Return the (X, Y) coordinate for the center point of the cell that contains the specified text.  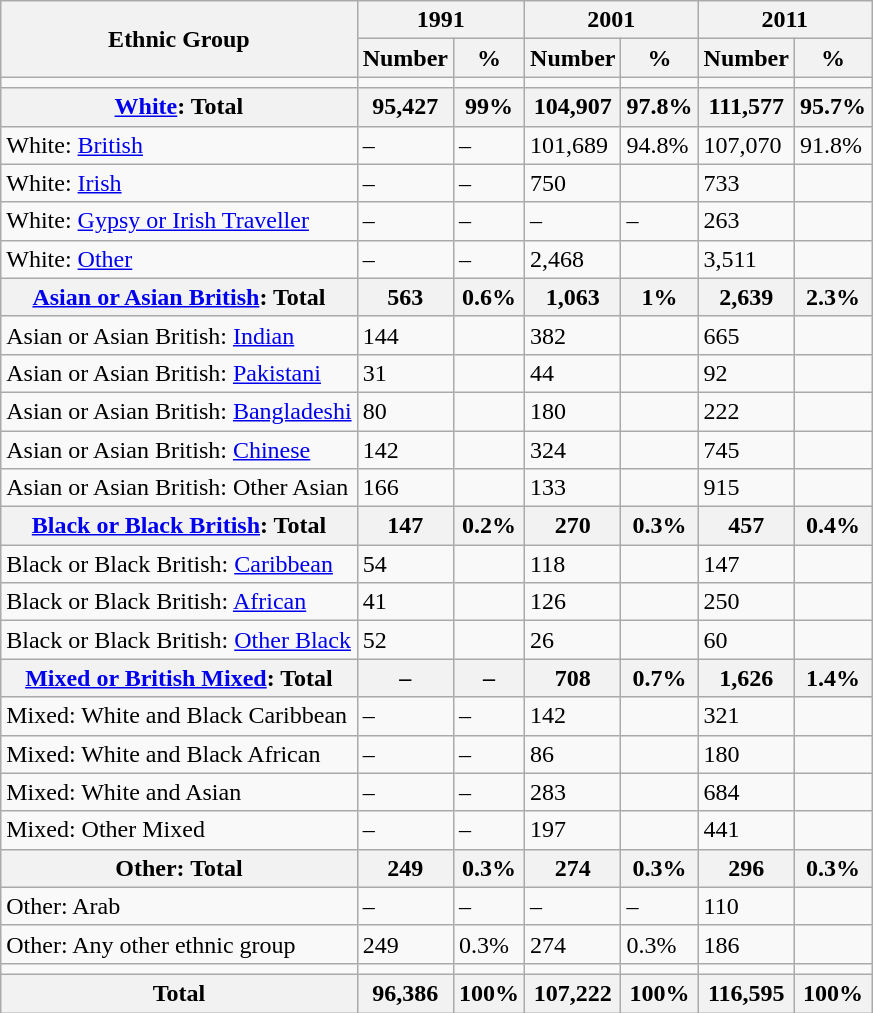
94.8% (660, 145)
441 (746, 830)
2001 (612, 20)
Other: Any other ethnic group (179, 944)
733 (746, 183)
White: Gypsy or Irish Traveller (179, 221)
708 (573, 678)
1,626 (746, 678)
107,070 (746, 145)
Asian or Asian British: Chinese (179, 449)
86 (573, 754)
111,577 (746, 107)
91.8% (832, 145)
Mixed: White and Black African (179, 754)
263 (746, 221)
99% (490, 107)
Black or Black British: Other Black (179, 640)
118 (573, 564)
283 (573, 792)
Asian or Asian British: Bangladeshi (179, 411)
133 (573, 488)
0.6% (490, 297)
745 (746, 449)
250 (746, 602)
52 (405, 640)
Mixed: White and Asian (179, 792)
Other: Arab (179, 906)
915 (746, 488)
1991 (440, 20)
54 (405, 564)
0.4% (832, 526)
166 (405, 488)
60 (746, 640)
197 (573, 830)
Mixed: Other Mixed (179, 830)
95,427 (405, 107)
Black or Black British: African (179, 602)
95.7% (832, 107)
186 (746, 944)
2,639 (746, 297)
26 (573, 640)
382 (573, 335)
Other: Total (179, 868)
101,689 (573, 145)
White: British (179, 145)
White: Irish (179, 183)
Ethnic Group (179, 39)
457 (746, 526)
80 (405, 411)
Asian or Asian British: Total (179, 297)
White: Other (179, 259)
Black or Black British: Total (179, 526)
321 (746, 716)
41 (405, 602)
126 (573, 602)
Black or Black British: Caribbean (179, 564)
97.8% (660, 107)
270 (573, 526)
2.3% (832, 297)
Asian or Asian British: Pakistani (179, 373)
1.4% (832, 678)
Total (179, 993)
Asian or Asian British: Other Asian (179, 488)
Mixed or British Mixed: Total (179, 678)
144 (405, 335)
2011 (784, 20)
563 (405, 297)
684 (746, 792)
1,063 (573, 297)
665 (746, 335)
2,468 (573, 259)
104,907 (573, 107)
1% (660, 297)
3,511 (746, 259)
296 (746, 868)
222 (746, 411)
Asian or Asian British: Indian (179, 335)
92 (746, 373)
324 (573, 449)
0.7% (660, 678)
31 (405, 373)
110 (746, 906)
44 (573, 373)
750 (573, 183)
White: Total (179, 107)
96,386 (405, 993)
Mixed: White and Black Caribbean (179, 716)
0.2% (490, 526)
107,222 (573, 993)
116,595 (746, 993)
